Capture the cell that displays the provided text and extract its (X, Y) central coordinate. 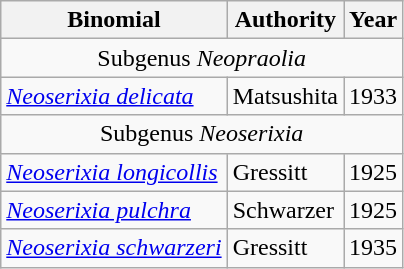
Schwarzer (285, 210)
Neoserixia schwarzeri (114, 248)
Binomial (114, 20)
Matsushita (285, 96)
Year (374, 20)
1933 (374, 96)
Subgenus Neoserixia (202, 134)
Neoserixia delicata (114, 96)
Authority (285, 20)
Neoserixia pulchra (114, 210)
Subgenus Neopraolia (202, 58)
Neoserixia longicollis (114, 172)
1935 (374, 248)
